Provide the [x, y] coordinate of the cell's center where the given text is located.  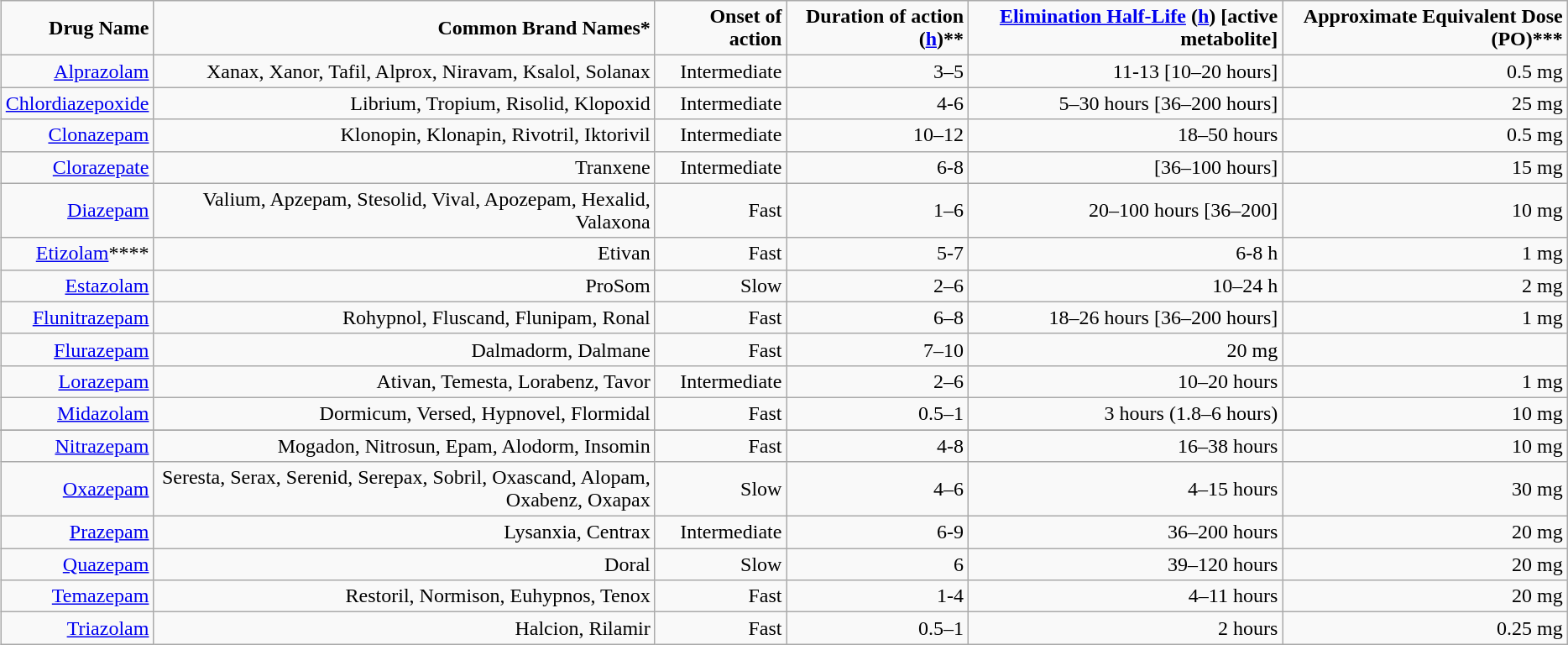
Etivan [405, 254]
Common Brand Names* [405, 29]
1–6 [878, 210]
3 hours (1.8–6 hours) [1126, 413]
Temazepam [77, 596]
Flurazepam [77, 349]
18–50 hours [1126, 135]
Klonopin, Klonapin, Rivotril, Iktorivil [405, 135]
Chlordiazepoxide [77, 103]
Onset of action [720, 29]
Lysanxia, Centrax [405, 532]
10–24 h [1126, 286]
6 [878, 564]
4–15 hours [1126, 489]
Midazolam [77, 413]
Duration of action (h)** [878, 29]
Ativan, Temesta, Lorabenz, Tavor [405, 381]
18–26 hours [36–200 hours] [1126, 317]
5–30 hours [36–200 hours] [1126, 103]
Oxazepam [77, 489]
7–10 [878, 349]
ProSom [405, 286]
5-7 [878, 254]
3–5 [878, 71]
Halcion, Rilamir [405, 628]
30 mg [1425, 489]
[36–100 hours] [1126, 167]
Dalmadorm, Dalmane [405, 349]
20–100 hours [36–200] [1126, 210]
Doral [405, 564]
2 hours [1126, 628]
Librium, Tropium, Risolid, Klopoxid [405, 103]
25 mg [1425, 103]
4-8 [878, 446]
15 mg [1425, 167]
Approximate Equivalent Dose (PO)*** [1425, 29]
Estazolam [77, 286]
6–8 [878, 317]
36–200 hours [1126, 532]
11-13 [10–20 hours] [1126, 71]
Tranxene [405, 167]
1-4 [878, 596]
6-8 h [1126, 254]
Restoril, Normison, Euhypnos, Tenox [405, 596]
10–12 [878, 135]
Dormicum, Versed, Hypnovel, Flormidal [405, 413]
4–11 hours [1126, 596]
2 mg [1425, 286]
0.25 mg [1425, 628]
Valium, Apzepam, Stesolid, Vival, Apozepam, Hexalid, Valaxona [405, 210]
10–20 hours [1126, 381]
Diazepam [77, 210]
39–120 hours [1126, 564]
Triazolam [77, 628]
Mogadon, Nitrosun, Epam, Alodorm, Insomin [405, 446]
Clonazepam [77, 135]
Alprazolam [77, 71]
Clorazepate [77, 167]
Prazepam [77, 532]
6-8 [878, 167]
16–38 hours [1126, 446]
Seresta, Serax, Serenid, Serepax, Sobril, Oxascand, Alopam, Oxabenz, Oxapax [405, 489]
Rohypnol, Fluscand, Flunipam, Ronal [405, 317]
6-9 [878, 532]
Etizolam**** [77, 254]
Drug Name [77, 29]
4–6 [878, 489]
Nitrazepam [77, 446]
Lorazepam [77, 381]
Xanax, Xanor, Tafil, Alprox, Niravam, Ksalol, Solanax [405, 71]
Quazepam [77, 564]
Elimination Half-Life (h) [active metabolite] [1126, 29]
4-6 [878, 103]
Flunitrazepam [77, 317]
